From the cell containing the given text, extract its center point as [X, Y] coordinate. 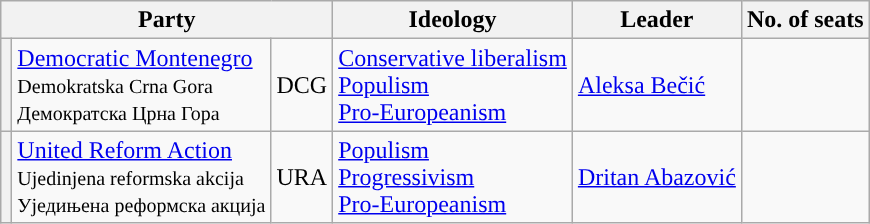
Party [167, 20]
United Reform ActionUjedinjena reformska akcijaУједињена реформска акција [142, 177]
No. of seats [805, 20]
Democratic MontenegroDemokratska Crna GoraДемократска Црна Гора [142, 85]
Conservative liberalismPopulismPro-Europeanism [453, 85]
Populism ProgressivismPro-Europeanism [453, 177]
Aleksa Bečić [656, 85]
Leader [656, 20]
DCG [302, 85]
Ideology [453, 20]
URA [302, 177]
Dritan Abazović [656, 177]
